Extract the [X, Y] coordinate from the center of the cell holding the provided text.  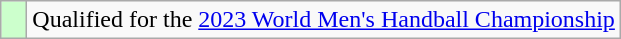
Qualified for the 2023 World Men's Handball Championship [324, 20]
